From the cell containing the given text, extract its center point as (x, y) coordinate. 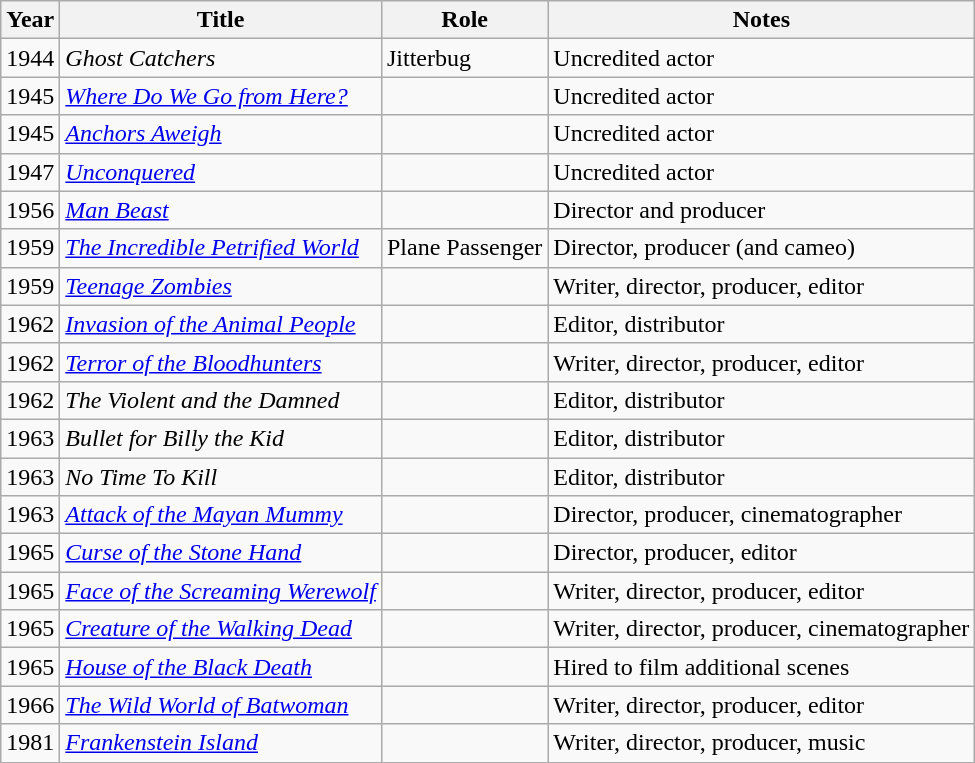
Where Do We Go from Here? (221, 96)
House of the Black Death (221, 667)
Plane Passenger (464, 248)
Director and producer (762, 210)
No Time To Kill (221, 477)
Teenage Zombies (221, 286)
Notes (762, 20)
The Wild World of Batwoman (221, 705)
Title (221, 20)
Hired to film additional scenes (762, 667)
Role (464, 20)
Invasion of the Animal People (221, 324)
Writer, director, producer, music (762, 743)
Director, producer (and cameo) (762, 248)
Terror of the Bloodhunters (221, 362)
Director, producer, editor (762, 553)
The Violent and the Damned (221, 400)
Face of the Screaming Werewolf (221, 591)
1944 (30, 58)
Frankenstein Island (221, 743)
Writer, director, producer, cinematographer (762, 629)
Creature of the Walking Dead (221, 629)
1947 (30, 172)
1981 (30, 743)
1966 (30, 705)
Attack of the Mayan Mummy (221, 515)
Director, producer, cinematographer (762, 515)
Jitterbug (464, 58)
Man Beast (221, 210)
Unconquered (221, 172)
Ghost Catchers (221, 58)
Anchors Aweigh (221, 134)
The Incredible Petrified World (221, 248)
Year (30, 20)
1956 (30, 210)
Curse of the Stone Hand (221, 553)
Bullet for Billy the Kid (221, 438)
